Extract the (x, y) coordinate from the center of the cell holding the provided text.  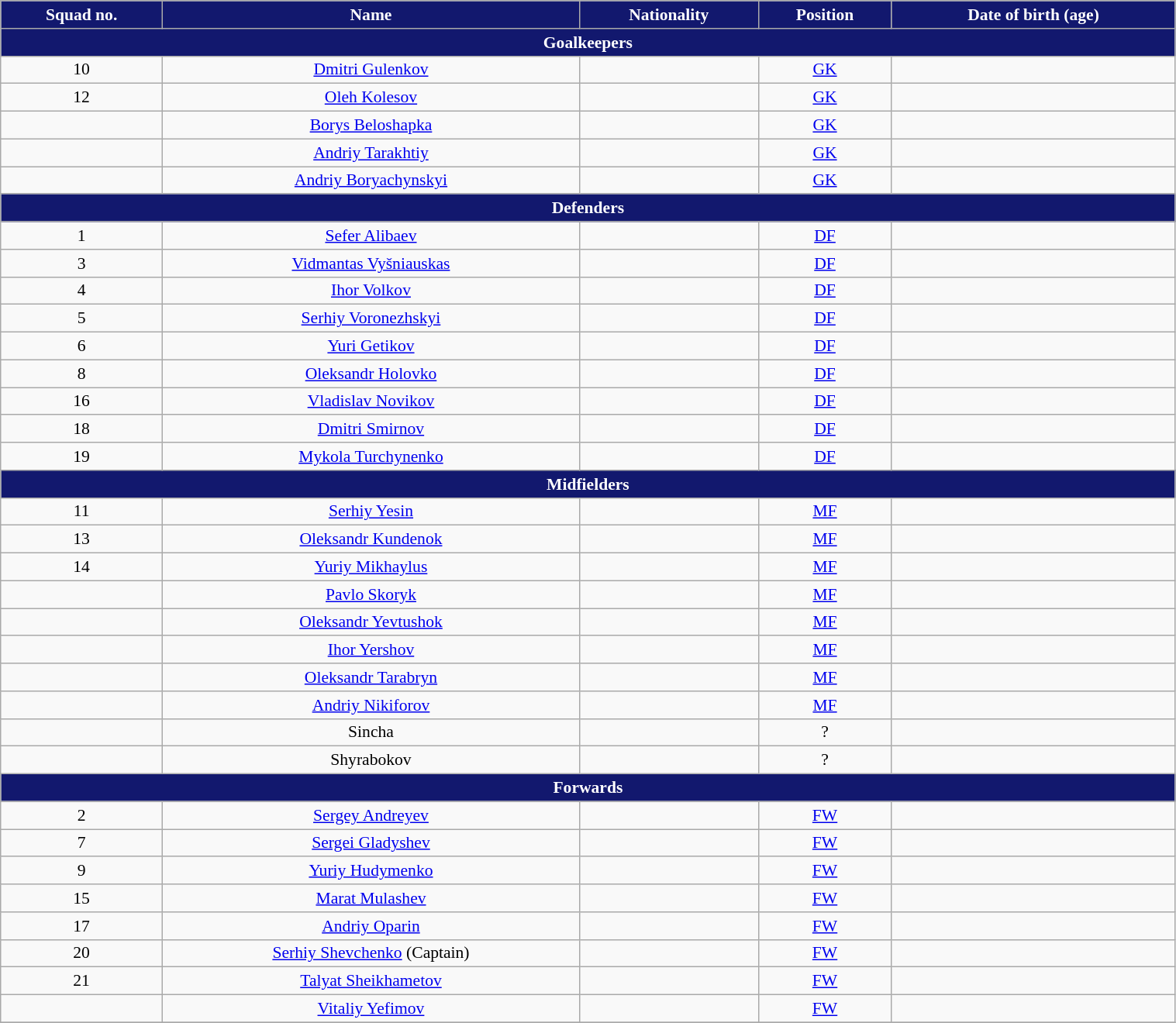
8 (82, 374)
9 (82, 871)
Position (825, 15)
20 (82, 953)
Talyat Sheikhametov (371, 981)
14 (82, 567)
Andriy Oparin (371, 926)
Nationality (668, 15)
Midfielders (588, 484)
17 (82, 926)
Oleksandr Kundenok (371, 539)
Shyrabokov (371, 760)
16 (82, 401)
6 (82, 346)
Name (371, 15)
Sefer Alibaev (371, 236)
15 (82, 898)
Date of birth (age) (1033, 15)
2 (82, 815)
Ihor Yershov (371, 650)
Marat Mulashev (371, 898)
Oleksandr Yevtushok (371, 622)
1 (82, 236)
Oleksandr Tarabryn (371, 677)
19 (82, 456)
Serhiy Voronezhskyi (371, 319)
Andriy Tarakhtiy (371, 153)
18 (82, 429)
Yuri Getikov (371, 346)
Mykola Turchynenko (371, 456)
13 (82, 539)
Borys Beloshapka (371, 126)
Pavlo Skoryk (371, 594)
Forwards (588, 788)
5 (82, 319)
Yuriy Hudymenko (371, 871)
21 (82, 981)
3 (82, 263)
Sergey Andreyev (371, 815)
Andriy Nikiforov (371, 705)
Dmitri Gulenkov (371, 70)
Andriy Boryachynskyi (371, 181)
Sergei Gladyshev (371, 843)
12 (82, 98)
Goalkeepers (588, 43)
4 (82, 291)
Defenders (588, 208)
Serhiy Shevchenko (Captain) (371, 953)
10 (82, 70)
Ihor Volkov (371, 291)
Oleksandr Holovko (371, 374)
Oleh Kolesov (371, 98)
Dmitri Smirnov (371, 429)
Vidmantas Vyšniauskas (371, 263)
Vitaliy Yefimov (371, 1009)
Serhiy Yesin (371, 511)
Sincha (371, 732)
Squad no. (82, 15)
Vladislav Novikov (371, 401)
11 (82, 511)
7 (82, 843)
Yuriy Mikhaylus (371, 567)
